For the text-containing cell, return its midpoint in [X, Y] coordinate format. 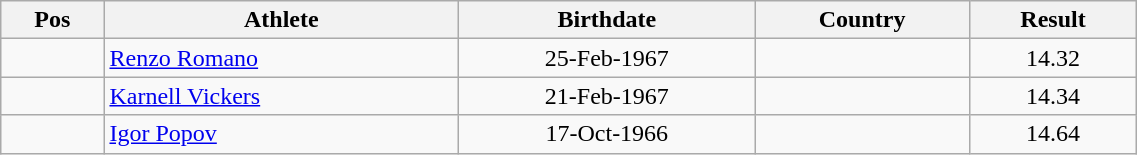
Karnell Vickers [282, 96]
Birthdate [607, 20]
17-Oct-1966 [607, 134]
25-Feb-1967 [607, 58]
Result [1053, 20]
Country [862, 20]
14.34 [1053, 96]
14.64 [1053, 134]
Pos [52, 20]
14.32 [1053, 58]
Renzo Romano [282, 58]
Athlete [282, 20]
Igor Popov [282, 134]
21-Feb-1967 [607, 96]
